Scan for the cell matching the given text and deliver its (x, y) coordinate at center. 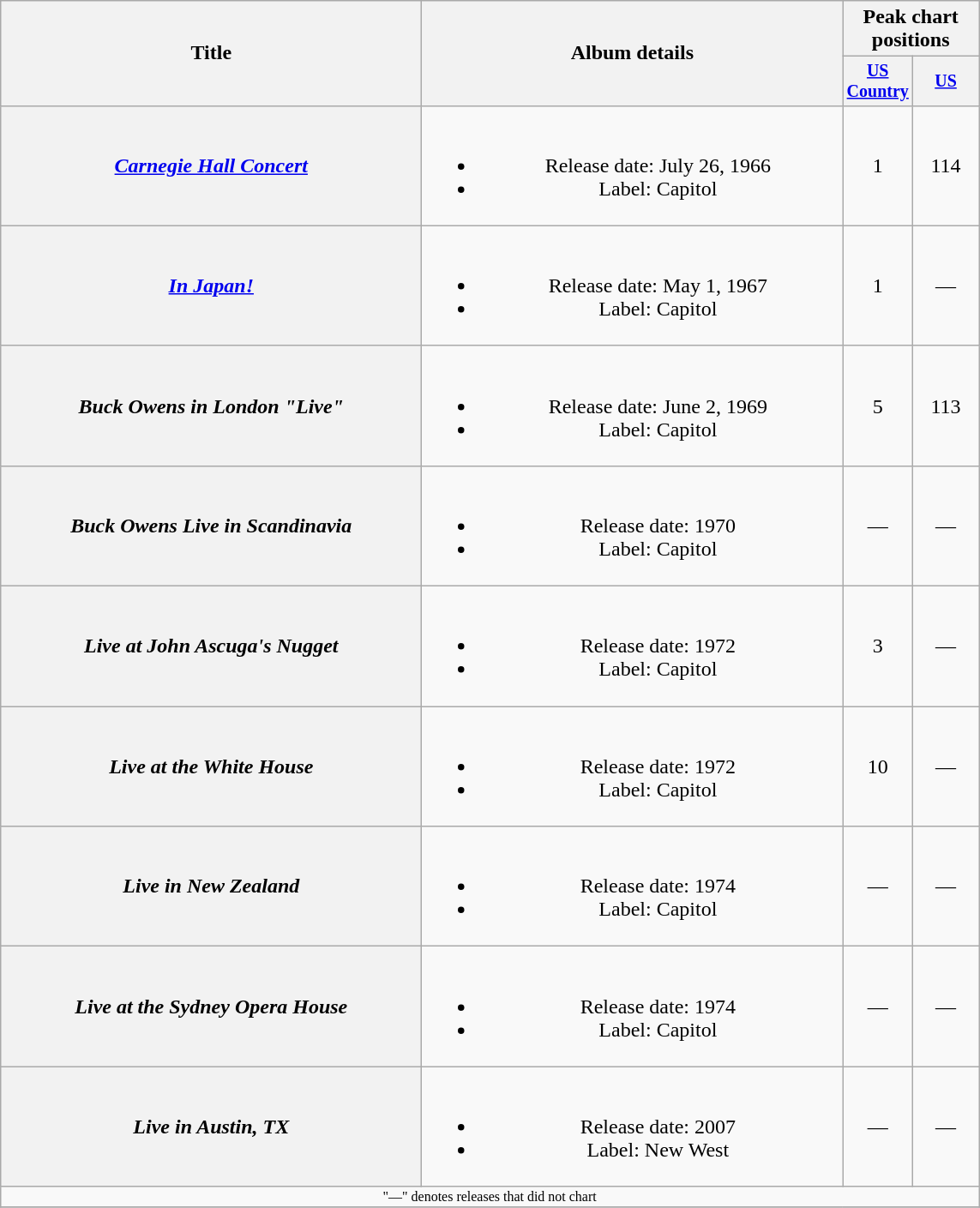
Album details (633, 53)
5 (878, 406)
Buck Owens Live in Scandinavia (211, 526)
Peak chartpositions (911, 29)
3 (878, 646)
10 (878, 766)
Live in New Zealand (211, 886)
Carnegie Hall Concert (211, 165)
Live at John Ascuga's Nugget (211, 646)
US (947, 81)
Release date: 2007Label: New West (633, 1127)
Title (211, 53)
Live at the White House (211, 766)
In Japan! (211, 285)
US Country (878, 81)
Release date: May 1, 1967Label: Capitol (633, 285)
Live in Austin, TX (211, 1127)
"—" denotes releases that did not chart (490, 1197)
Release date: 1970Label: Capitol (633, 526)
Release date: July 26, 1966Label: Capitol (633, 165)
113 (947, 406)
114 (947, 165)
Release date: June 2, 1969Label: Capitol (633, 406)
Live at the Sydney Opera House (211, 1007)
Buck Owens in London "Live" (211, 406)
